Pinpoint the cell where the given text exists, returning its (x, y) midpoint coordinate. 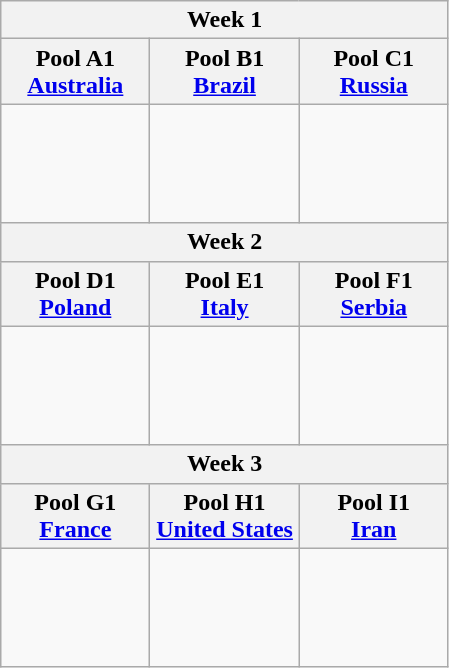
Pool I1 Iran (374, 516)
Pool B1 Brazil (224, 72)
Pool E1 Italy (224, 294)
Week 3 (225, 464)
Pool A1 Australia (76, 72)
Week 2 (225, 242)
Pool H1 United States (224, 516)
Pool D1 Poland (76, 294)
Pool F1 Serbia (374, 294)
Week 1 (225, 20)
Pool G1 France (76, 516)
Pool C1 Russia (374, 72)
